Find where the given text appears and provide that cell's center as (x, y) coordinate. 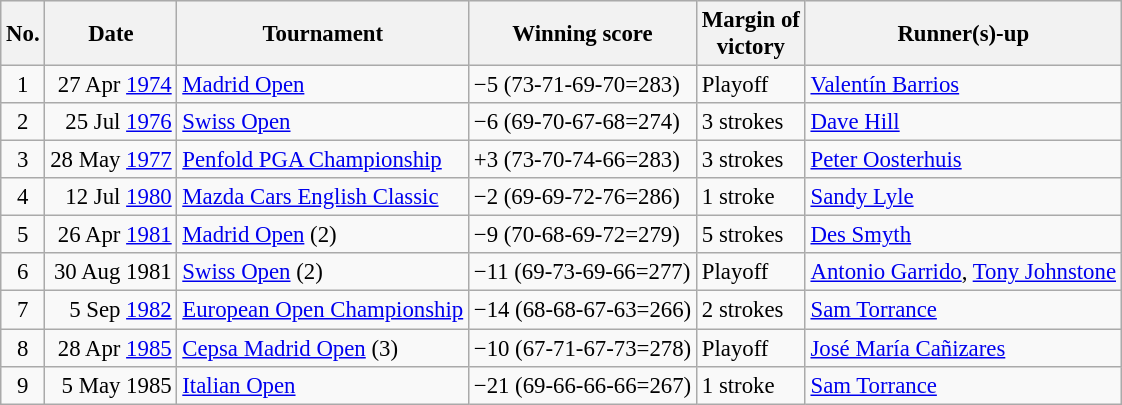
Runner(s)-up (963, 34)
5 Sep 1982 (111, 310)
Des Smyth (963, 235)
5 May 1985 (111, 385)
26 Apr 1981 (111, 235)
27 Apr 1974 (111, 85)
Italian Open (323, 385)
Peter Oosterhuis (963, 160)
12 Jul 1980 (111, 197)
9 (23, 385)
5 strokes (750, 235)
Madrid Open (323, 85)
−11 (69-73-69-66=277) (582, 273)
Penfold PGA Championship (323, 160)
Tournament (323, 34)
European Open Championship (323, 310)
28 May 1977 (111, 160)
−21 (69-66-66-66=267) (582, 385)
Swiss Open (323, 122)
5 (23, 235)
Valentín Barrios (963, 85)
−2 (69-69-72-76=286) (582, 197)
+3 (73-70-74-66=283) (582, 160)
30 Aug 1981 (111, 273)
4 (23, 197)
6 (23, 273)
José María Cañizares (963, 348)
Date (111, 34)
−10 (67-71-67-73=278) (582, 348)
Cepsa Madrid Open (3) (323, 348)
Swiss Open (2) (323, 273)
−5 (73-71-69-70=283) (582, 85)
−9 (70-68-69-72=279) (582, 235)
2 strokes (750, 310)
−6 (69-70-67-68=274) (582, 122)
No. (23, 34)
Mazda Cars English Classic (323, 197)
7 (23, 310)
3 (23, 160)
Antonio Garrido, Tony Johnstone (963, 273)
Winning score (582, 34)
Sandy Lyle (963, 197)
25 Jul 1976 (111, 122)
Margin ofvictory (750, 34)
2 (23, 122)
28 Apr 1985 (111, 348)
Madrid Open (2) (323, 235)
−14 (68-68-67-63=266) (582, 310)
Dave Hill (963, 122)
8 (23, 348)
1 (23, 85)
